Scan for the cell matching the given text and deliver its (X, Y) coordinate at center. 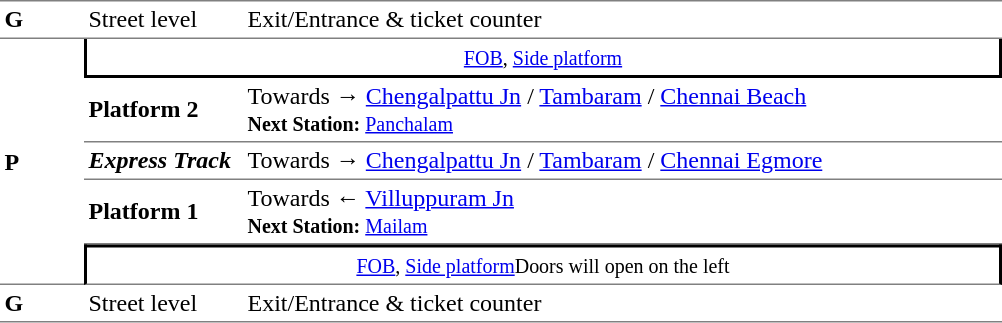
Towards → Chengalpattu Jn / Tambaram / Chennai BeachNext Station: Panchalam (622, 110)
FOB, Side platform (543, 58)
Platform 2 (164, 110)
P (42, 162)
Platform 1 (164, 212)
Express Track (164, 161)
Towards → Chengalpattu Jn / Tambaram / Chennai Egmore (622, 161)
FOB, Side platformDoors will open on the left (543, 264)
Towards ← Villuppuram JnNext Station: Mailam (622, 212)
